Pinpoint the cell where the given text exists, returning its (X, Y) midpoint coordinate. 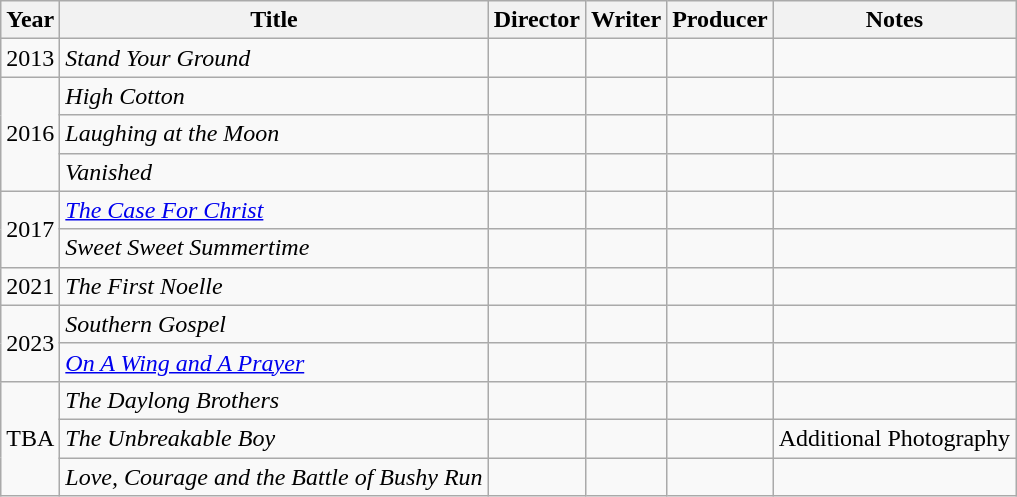
Title (274, 20)
The Unbreakable Boy (274, 438)
The First Noelle (274, 286)
The Daylong Brothers (274, 400)
Producer (720, 20)
2021 (30, 286)
Vanished (274, 172)
The Case For Christ (274, 210)
2013 (30, 58)
Sweet Sweet Summertime (274, 248)
Stand Your Ground (274, 58)
Love, Courage and the Battle of Bushy Run (274, 477)
2023 (30, 343)
Southern Gospel (274, 324)
Director (536, 20)
Notes (894, 20)
Year (30, 20)
2016 (30, 134)
Laughing at the Moon (274, 134)
High Cotton (274, 96)
TBA (30, 438)
On A Wing and A Prayer (274, 362)
2017 (30, 229)
Writer (626, 20)
Additional Photography (894, 438)
